Return (x, y) of the center of cell containing provided text 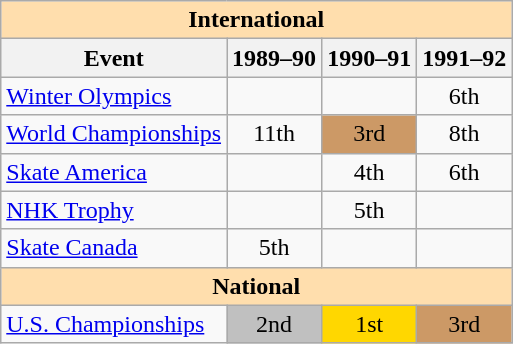
4th (370, 172)
International (256, 20)
1st (370, 324)
11th (274, 134)
1991–92 (464, 58)
U.S. Championships (114, 324)
National (256, 286)
Event (114, 58)
1989–90 (274, 58)
2nd (274, 324)
8th (464, 134)
Skate Canada (114, 248)
World Championships (114, 134)
Winter Olympics (114, 96)
1990–91 (370, 58)
Skate America (114, 172)
NHK Trophy (114, 210)
